Determine the [X, Y] coordinate at the center of the cell enclosing the given text.  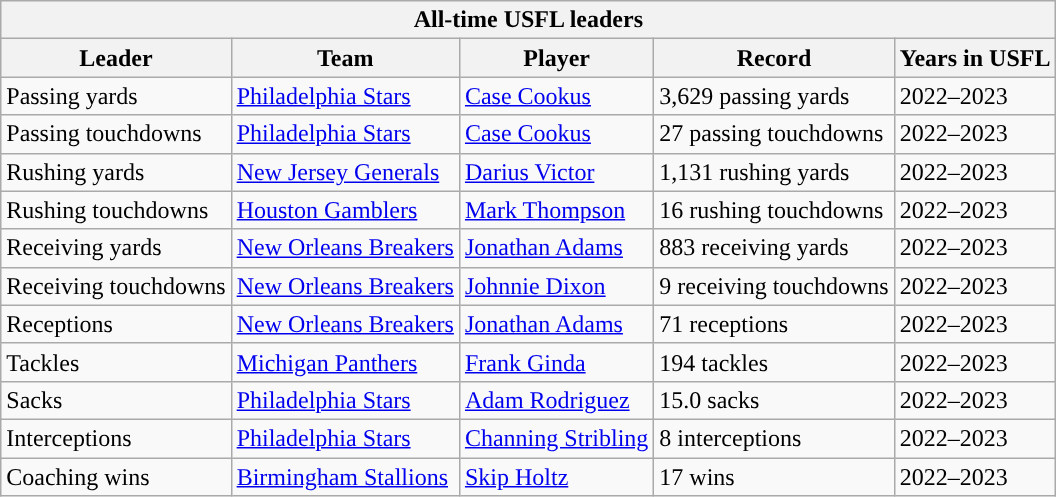
Michigan Panthers [345, 362]
Coaching wins [116, 477]
71 receptions [774, 324]
All-time USFL leaders [528, 20]
3,629 passing yards [774, 96]
Receiving yards [116, 248]
Frank Ginda [556, 362]
Leader [116, 58]
Darius Victor [556, 172]
Mark Thompson [556, 210]
Team [345, 58]
Skip Holtz [556, 477]
17 wins [774, 477]
Passing yards [116, 96]
Sacks [116, 400]
27 passing touchdowns [774, 134]
New Jersey Generals [345, 172]
16 rushing touchdowns [774, 210]
Years in USFL [975, 58]
Receptions [116, 324]
194 tackles [774, 362]
Record [774, 58]
Passing touchdowns [116, 134]
1,131 rushing yards [774, 172]
Channing Stribling [556, 438]
Johnnie Dixon [556, 286]
Player [556, 58]
15.0 sacks [774, 400]
Rushing touchdowns [116, 210]
Houston Gamblers [345, 210]
883 receiving yards [774, 248]
Adam Rodriguez [556, 400]
8 interceptions [774, 438]
Tackles [116, 362]
9 receiving touchdowns [774, 286]
Receiving touchdowns [116, 286]
Interceptions [116, 438]
Birmingham Stallions [345, 477]
Rushing yards [116, 172]
